Provide the [x, y] coordinate of the cell's center where the given text is located.  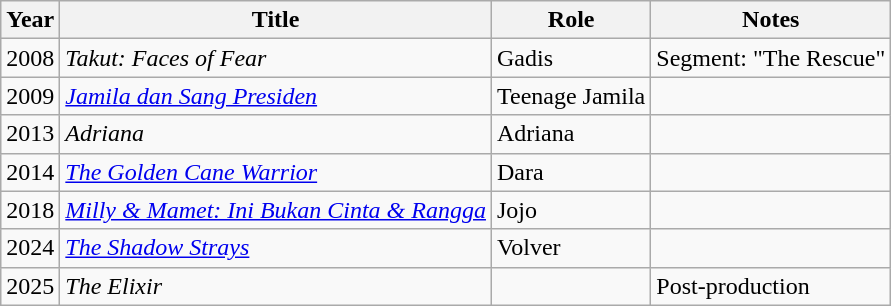
2018 [30, 210]
The Elixir [276, 286]
The Shadow Strays [276, 248]
Milly & Mamet: Ini Bukan Cinta & Rangga [276, 210]
Volver [570, 248]
Gadis [570, 58]
Takut: Faces of Fear [276, 58]
Dara [570, 172]
Title [276, 20]
Notes [771, 20]
2008 [30, 58]
2009 [30, 96]
Jamila dan Sang Presiden [276, 96]
Teenage Jamila [570, 96]
2013 [30, 134]
Segment: "The Rescue" [771, 58]
Role [570, 20]
2024 [30, 248]
2014 [30, 172]
Jojo [570, 210]
Year [30, 20]
2025 [30, 286]
Post-production [771, 286]
The Golden Cane Warrior [276, 172]
